From the cell containing the given text, extract its center point as [X, Y] coordinate. 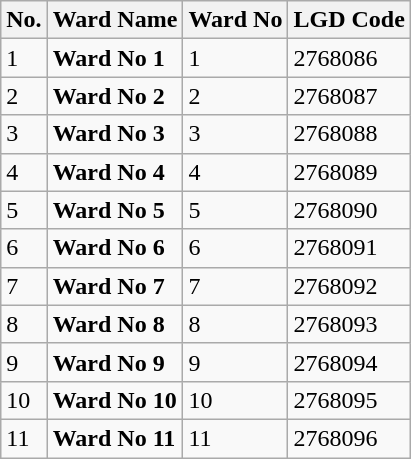
Ward No 1 [115, 58]
2768092 [349, 286]
Ward No 5 [115, 210]
Ward No 3 [115, 134]
2768094 [349, 362]
2768088 [349, 134]
2768095 [349, 400]
2768091 [349, 248]
Ward No 10 [115, 400]
2768093 [349, 324]
Ward Name [115, 20]
LGD Code [349, 20]
Ward No 7 [115, 286]
2768087 [349, 96]
Ward No 9 [115, 362]
2768086 [349, 58]
Ward No 8 [115, 324]
2768089 [349, 172]
Ward No 6 [115, 248]
Ward No 11 [115, 438]
Ward No 2 [115, 96]
No. [24, 20]
Ward No 4 [115, 172]
2768096 [349, 438]
2768090 [349, 210]
Ward No [236, 20]
